Return the [X, Y] coordinate for the center point of the cell that contains the specified text.  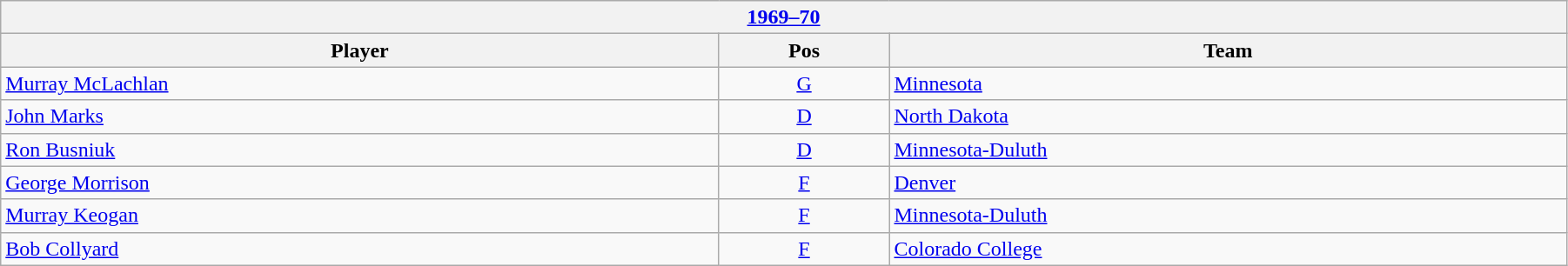
Murray Keogan [360, 216]
Minnesota [1228, 83]
George Morrison [360, 183]
Ron Busniuk [360, 150]
John Marks [360, 116]
Denver [1228, 183]
Colorado College [1228, 249]
Murray McLachlan [360, 83]
Bob Collyard [360, 249]
1969–70 [784, 17]
Team [1228, 50]
North Dakota [1228, 116]
Player [360, 50]
G [804, 83]
Pos [804, 50]
